Detect which cell encompasses the target text, then output its [X, Y] center coordinate. 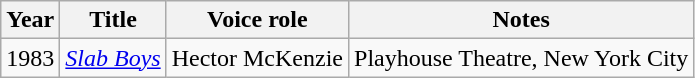
1983 [30, 58]
Playhouse Theatre, New York City [522, 58]
Hector McKenzie [257, 58]
Year [30, 20]
Slab Boys [113, 58]
Notes [522, 20]
Voice role [257, 20]
Title [113, 20]
